Scan for the cell matching the given text and deliver its [x, y] coordinate at center. 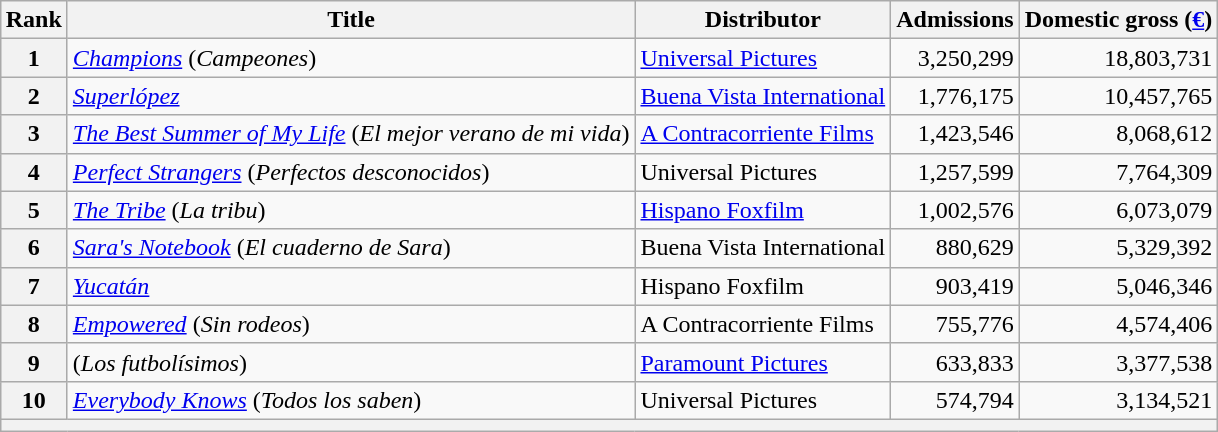
3,134,521 [1118, 400]
1,423,546 [955, 134]
Yucatán [351, 286]
10 [34, 400]
755,776 [955, 324]
4,574,406 [1118, 324]
3,250,299 [955, 58]
The Best Summer of My Life (El mejor verano de mi vida) [351, 134]
7,764,309 [1118, 172]
3 [34, 134]
903,419 [955, 286]
1 [34, 58]
2 [34, 96]
6 [34, 248]
Everybody Knows (Todos los saben) [351, 400]
633,833 [955, 362]
9 [34, 362]
Champions (Campeones) [351, 58]
5,329,392 [1118, 248]
18,803,731 [1118, 58]
8,068,612 [1118, 134]
1,002,576 [955, 210]
Empowered (Sin rodeos) [351, 324]
Rank [34, 20]
Domestic gross (€) [1118, 20]
5 [34, 210]
5,046,346 [1118, 286]
Distributor [763, 20]
4 [34, 172]
1,257,599 [955, 172]
Sara's Notebook (El cuaderno de Sara) [351, 248]
7 [34, 286]
Paramount Pictures [763, 362]
3,377,538 [1118, 362]
10,457,765 [1118, 96]
Perfect Strangers (Perfectos desconocidos) [351, 172]
(Los futbolísimos) [351, 362]
The Tribe (La tribu) [351, 210]
Superlópez [351, 96]
1,776,175 [955, 96]
8 [34, 324]
574,794 [955, 400]
6,073,079 [1118, 210]
Title [351, 20]
Admissions [955, 20]
880,629 [955, 248]
